Scan for the cell matching the given text and deliver its (X, Y) coordinate at center. 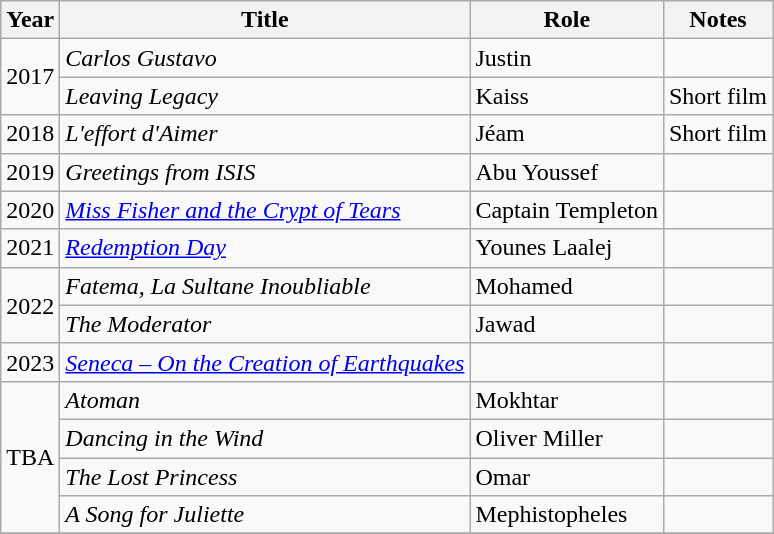
Miss Fisher and the Crypt of Tears (265, 210)
Abu Youssef (567, 172)
Role (567, 20)
Carlos Gustavo (265, 58)
Justin (567, 58)
Notes (718, 20)
Jéam (567, 134)
Kaiss (567, 96)
2021 (30, 248)
Seneca – On the Creation of Earthquakes (265, 362)
Fatema, La Sultane Inoubliable (265, 286)
2022 (30, 305)
Jawad (567, 324)
A Song for Juliette (265, 515)
Redemption Day (265, 248)
Younes Laalej (567, 248)
Oliver Miller (567, 438)
The Lost Princess (265, 477)
Dancing in the Wind (265, 438)
2023 (30, 362)
2018 (30, 134)
Atoman (265, 400)
L'effort d'Aimer (265, 134)
Leaving Legacy (265, 96)
2020 (30, 210)
Mephistopheles (567, 515)
Year (30, 20)
Captain Templeton (567, 210)
Title (265, 20)
The Moderator (265, 324)
TBA (30, 457)
Mokhtar (567, 400)
Greetings from ISIS (265, 172)
2019 (30, 172)
2017 (30, 77)
Omar (567, 477)
Mohamed (567, 286)
